Return the [x, y] coordinate for the center point of the cell that contains the specified text.  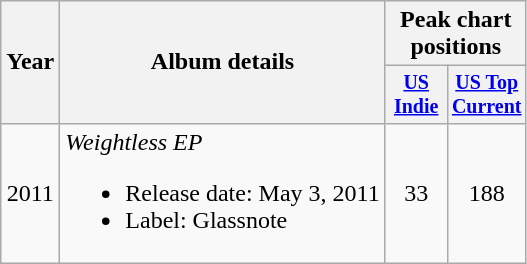
Peak chart positions [456, 34]
Weightless EPRelease date: May 3, 2011Label: Glassnote [222, 193]
33 [416, 193]
2011 [30, 193]
Album details [222, 62]
Year [30, 62]
US Top Current [486, 94]
US Indie [416, 94]
188 [486, 193]
